Return (x, y) of the center of cell containing provided text 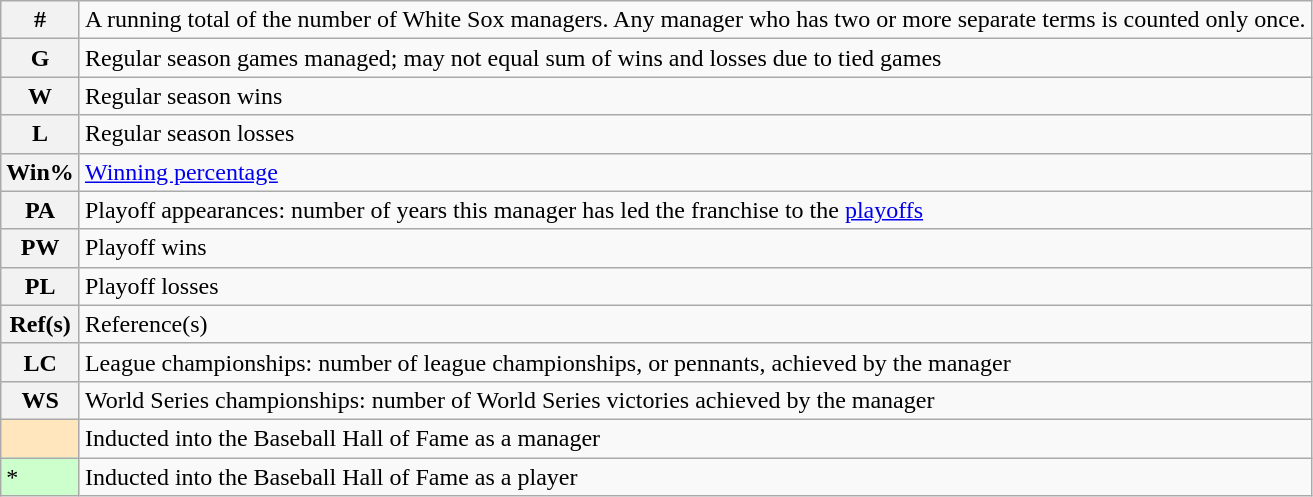
Regular season games managed; may not equal sum of wins and losses due to tied games (695, 58)
A running total of the number of White Sox managers. Any manager who has two or more separate terms is counted only once. (695, 20)
Ref(s) (40, 324)
G (40, 58)
World Series championships: number of World Series victories achieved by the manager (695, 400)
Playoff appearances: number of years this manager has led the franchise to the playoffs (695, 210)
Playoff wins (695, 248)
L (40, 134)
Regular season wins (695, 96)
Winning percentage (695, 172)
Playoff losses (695, 286)
PA (40, 210)
Reference(s) (695, 324)
Win% (40, 172)
Regular season losses (695, 134)
PW (40, 248)
* (40, 477)
WS (40, 400)
PL (40, 286)
# (40, 20)
W (40, 96)
LC (40, 362)
Inducted into the Baseball Hall of Fame as a player (695, 477)
League championships: number of league championships, or pennants, achieved by the manager (695, 362)
Inducted into the Baseball Hall of Fame as a manager (695, 438)
